Locate the cell with the specified text and output its [X, Y] center coordinate. 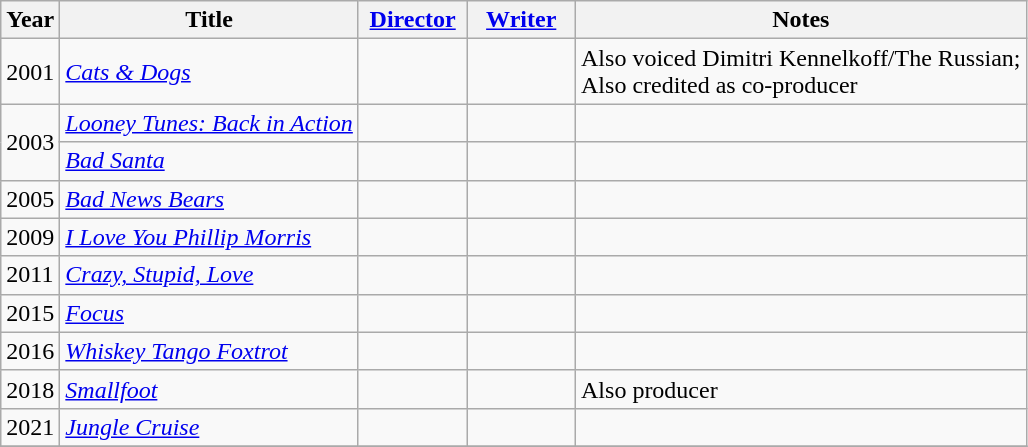
Whiskey Tango Foxtrot [210, 351]
2016 [30, 351]
Also producer [802, 389]
Writer [522, 20]
2009 [30, 237]
Looney Tunes: Back in Action [210, 123]
Also voiced Dimitri Kennelkoff/The Russian;Also credited as co-producer [802, 72]
Title [210, 20]
2015 [30, 313]
Cats & Dogs [210, 72]
2021 [30, 427]
Focus [210, 313]
Smallfoot [210, 389]
I Love You Phillip Morris [210, 237]
Director [412, 20]
2005 [30, 199]
2018 [30, 389]
Crazy, Stupid, Love [210, 275]
Year [30, 20]
2003 [30, 142]
2001 [30, 72]
Bad News Bears [210, 199]
Bad Santa [210, 161]
Notes [802, 20]
Jungle Cruise [210, 427]
2011 [30, 275]
